Return the (x, y) coordinate for the center point of the cell that contains the specified text.  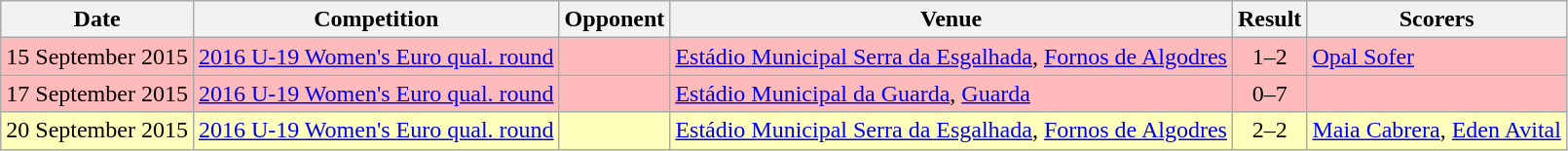
Competition (376, 19)
Venue (952, 19)
Result (1269, 19)
Maia Cabrera, Eden Avital (1437, 131)
0–7 (1269, 94)
Opponent (615, 19)
Estádio Municipal da Guarda, Guarda (952, 94)
20 September 2015 (97, 131)
Date (97, 19)
Opal Sofer (1437, 57)
17 September 2015 (97, 94)
15 September 2015 (97, 57)
Scorers (1437, 19)
1–2 (1269, 57)
2–2 (1269, 131)
